Extract the (x, y) coordinate from the center of the cell holding the provided text.  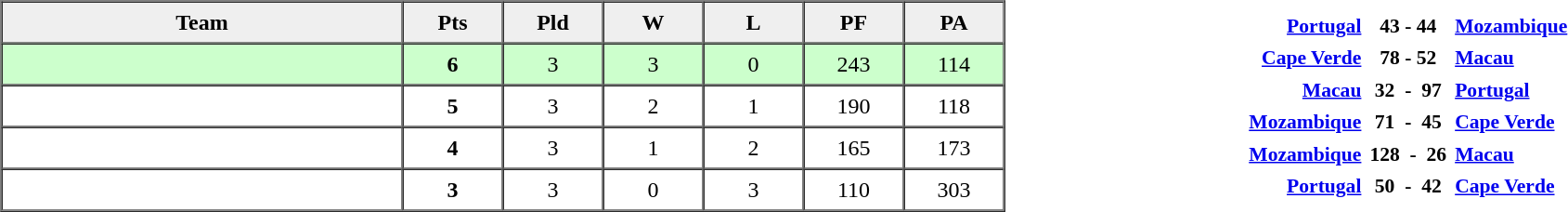
165 (854, 147)
43 - 44 (1407, 26)
Macau (1282, 90)
4 (453, 147)
32 - 97 (1407, 90)
6 (453, 63)
PA (954, 22)
118 (954, 106)
303 (954, 190)
114 (954, 63)
PF (854, 22)
110 (854, 190)
Team (202, 22)
W (654, 22)
Pld (553, 22)
71 - 45 (1407, 123)
5 (453, 106)
128 - 26 (1407, 154)
Pts (453, 22)
Cape Verde (1282, 58)
243 (854, 63)
L (754, 22)
50 - 42 (1407, 186)
78 - 52 (1407, 58)
173 (954, 147)
190 (854, 106)
